Scan for the cell matching the given text and deliver its (X, Y) coordinate at center. 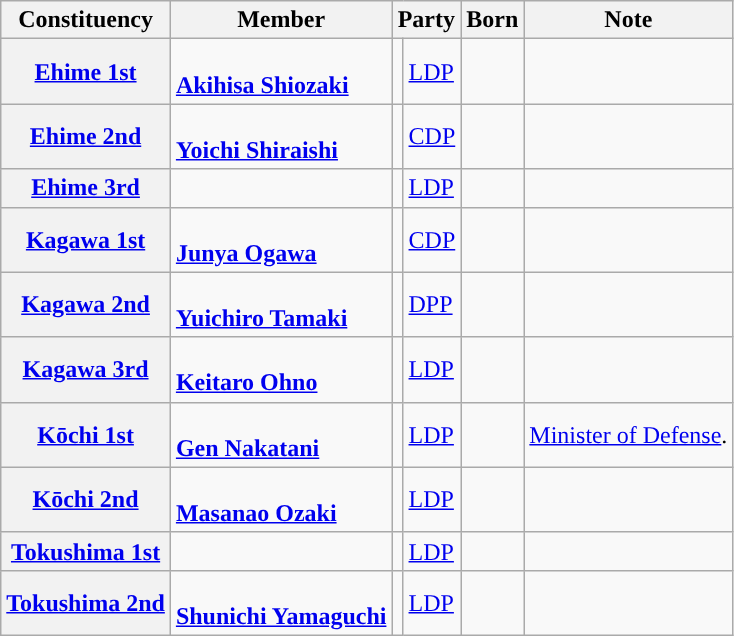
Tokushima 2nd (86, 602)
Ehime 3rd (86, 188)
Ehime 1st (86, 72)
DPP (432, 304)
Note (628, 20)
Party (426, 20)
Constituency (86, 20)
Keitaro Ohno (281, 370)
Gen Nakatani (281, 434)
Junya Ogawa (281, 240)
Member (281, 20)
Ehime 2nd (86, 136)
Born (492, 20)
Kōchi 1st (86, 434)
Minister of Defense. (628, 434)
Tokushima 1st (86, 551)
Yuichiro Tamaki (281, 304)
Shunichi Yamaguchi (281, 602)
Kagawa 1st (86, 240)
Akihisa Shiozaki (281, 72)
Kōchi 2nd (86, 500)
Masanao Ozaki (281, 500)
Kagawa 3rd (86, 370)
Yoichi Shiraishi (281, 136)
Kagawa 2nd (86, 304)
